Return the (x, y) coordinate for the center point of the cell that contains the specified text.  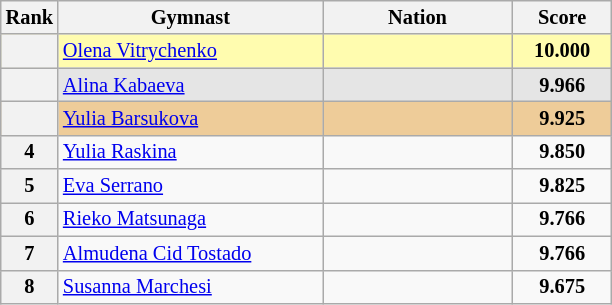
8 (30, 287)
Gymnast (190, 17)
9.675 (562, 287)
6 (30, 219)
Olena Vitrychenko (190, 51)
9.850 (562, 152)
Score (562, 17)
Almudena Cid Tostado (190, 253)
9.925 (562, 118)
Rank (30, 17)
9.825 (562, 186)
4 (30, 152)
5 (30, 186)
9.966 (562, 85)
10.000 (562, 51)
Alina Kabaeva (190, 85)
Susanna Marchesi (190, 287)
Nation (418, 17)
7 (30, 253)
Yulia Barsukova (190, 118)
Rieko Matsunaga (190, 219)
Yulia Raskina (190, 152)
Eva Serrano (190, 186)
